From the cell containing the given text, extract its center point as (x, y) coordinate. 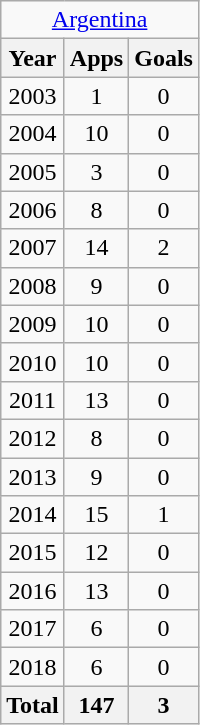
Goals (164, 58)
2008 (33, 286)
14 (96, 248)
2016 (33, 591)
147 (96, 705)
2006 (33, 210)
Total (33, 705)
2012 (33, 438)
2014 (33, 515)
2017 (33, 629)
2015 (33, 553)
2013 (33, 477)
15 (96, 515)
2009 (33, 324)
2003 (33, 96)
2011 (33, 400)
2005 (33, 172)
Year (33, 58)
2007 (33, 248)
Argentina (100, 20)
2 (164, 248)
2018 (33, 667)
2004 (33, 134)
2010 (33, 362)
12 (96, 553)
Apps (96, 58)
